Identify which cell holds the provided text, then report its [X, Y] central coordinate. 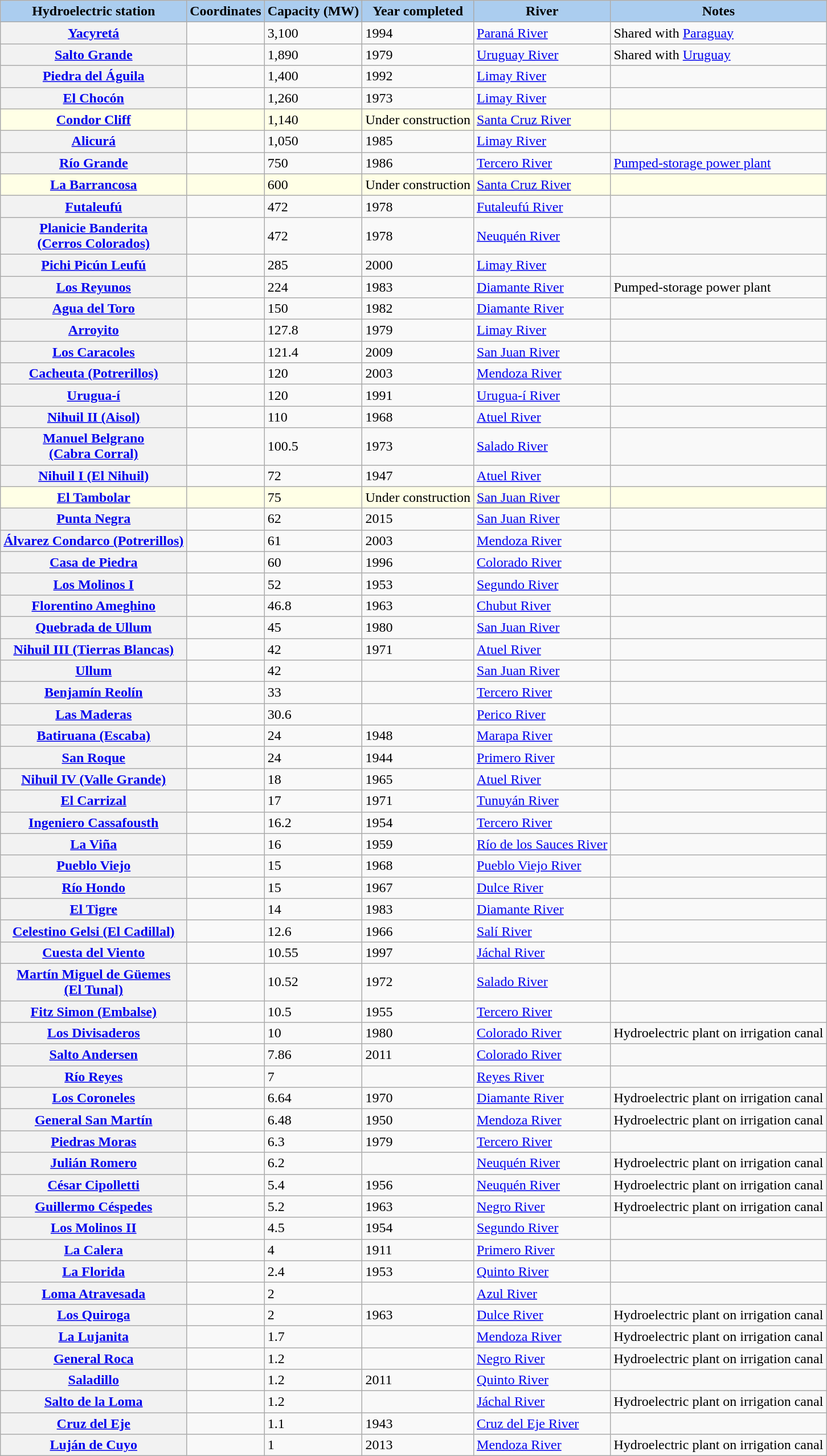
750 [313, 163]
Martín Miguel de Güemes(El Tunal) [93, 982]
Ullum [93, 671]
Guillermo Céspedes [93, 1206]
Notes [719, 11]
6.3 [313, 1142]
Piedras Moras [93, 1142]
1947 [418, 476]
Pueblo Viejo [93, 866]
Río Hondo [93, 887]
Los Molinos II [93, 1228]
Uruguay River [542, 55]
Cruz del Eje River [542, 1424]
52 [313, 584]
1966 [418, 931]
Futaleufú River [542, 206]
Ingeniero Cassafousth [93, 823]
110 [313, 417]
Luján de Cuyo [93, 1445]
1,890 [313, 55]
Los Divisaderos [93, 1033]
1972 [418, 982]
Hydroelectric station [93, 11]
10.55 [313, 952]
Yacyretá [93, 33]
600 [313, 185]
Cacheuta (Potrerillos) [93, 374]
5.2 [313, 1206]
Marapa River [542, 736]
1,140 [313, 120]
1956 [418, 1185]
60 [313, 562]
Loma Atravesada [93, 1293]
1967 [418, 887]
4 [313, 1250]
La Lujanita [93, 1336]
1,260 [313, 98]
61 [313, 541]
4.5 [313, 1228]
33 [313, 693]
17 [313, 801]
1996 [418, 562]
Paraná River [542, 33]
1986 [418, 163]
1 [313, 1445]
Nihuil II (Aisol) [93, 417]
5.4 [313, 1185]
General San Martín [93, 1120]
10.52 [313, 982]
127.8 [313, 330]
Manuel Belgrano(Cabra Corral) [93, 447]
Capacity (MW) [313, 11]
12.6 [313, 931]
Salto de la Loma [93, 1402]
Las Maderas [93, 714]
1991 [418, 395]
224 [313, 287]
La Viña [93, 844]
Year completed [418, 11]
6.2 [313, 1163]
Urugua-í [93, 395]
1,400 [313, 76]
1943 [418, 1424]
Shared with Uruguay [719, 55]
150 [313, 309]
Julián Romero [93, 1163]
Benjamín Reolín [93, 693]
Nihuil IV (Valle Grande) [93, 779]
285 [313, 265]
Arroyito [93, 330]
121.4 [313, 352]
Urugua-í River [542, 395]
San Roque [93, 758]
Shared with Paraguay [719, 33]
1.7 [313, 1336]
El Tigre [93, 909]
1.1 [313, 1424]
Chubut River [542, 606]
Nihuil I (El Nihuil) [93, 476]
1948 [418, 736]
6.48 [313, 1120]
El Chocón [93, 98]
2015 [418, 519]
30.6 [313, 714]
El Carrizal [93, 801]
Salto Andersen [93, 1055]
Batiruana (Escaba) [93, 736]
Fitz Simon (Embalse) [93, 1011]
2.4 [313, 1271]
1955 [418, 1011]
18 [313, 779]
Futaleufú [93, 206]
45 [313, 627]
16 [313, 844]
7.86 [313, 1055]
César Cipolletti [93, 1185]
1982 [418, 309]
2000 [418, 265]
Nihuil III (Tierras Blancas) [93, 649]
Agua del Toro [93, 309]
1985 [418, 141]
Alicurá [93, 141]
Piedra del Águila [93, 76]
Álvarez Condarco (Potrerillos) [93, 541]
Los Reyunos [93, 287]
Florentino Ameghino [93, 606]
Quebrada de Ullum [93, 627]
La Calera [93, 1250]
100.5 [313, 447]
Río Grande [93, 163]
Los Caracoles [93, 352]
Salí River [542, 931]
Celestino Gelsi (El Cadillal) [93, 931]
Punta Negra [93, 519]
Tunuyán River [542, 801]
El Tambolar [93, 497]
1,050 [313, 141]
Pichi Picún Leufú [93, 265]
1994 [418, 33]
La Florida [93, 1271]
Reyes River [542, 1077]
Saladillo [93, 1380]
1997 [418, 952]
1959 [418, 844]
1950 [418, 1120]
16.2 [313, 823]
62 [313, 519]
Coordinates [226, 11]
Cruz del Eje [93, 1424]
1970 [418, 1098]
Casa de Piedra [93, 562]
75 [313, 497]
72 [313, 476]
General Roca [93, 1359]
2009 [418, 352]
River [542, 11]
Río de los Sauces River [542, 844]
Salto Grande [93, 55]
Condor Cliff [93, 120]
Río Reyes [93, 1077]
Cuesta del Viento [93, 952]
Los Coroneles [93, 1098]
46.8 [313, 606]
1911 [418, 1250]
7 [313, 1077]
6.64 [313, 1098]
Los Molinos I [93, 584]
10.5 [313, 1011]
Azul River [542, 1293]
1992 [418, 76]
Planicie Banderita(Cerros Colorados) [93, 236]
1944 [418, 758]
3,100 [313, 33]
La Barrancosa [93, 185]
1965 [418, 779]
Perico River [542, 714]
Los Quiroga [93, 1315]
14 [313, 909]
2013 [418, 1445]
Pueblo Viejo River [542, 866]
10 [313, 1033]
